Return (X, Y) of the center of cell containing provided text 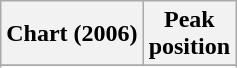
Peakposition (189, 34)
Chart (2006) (72, 34)
